Determine the [X, Y] coordinate at the center of the cell enclosing the given text.  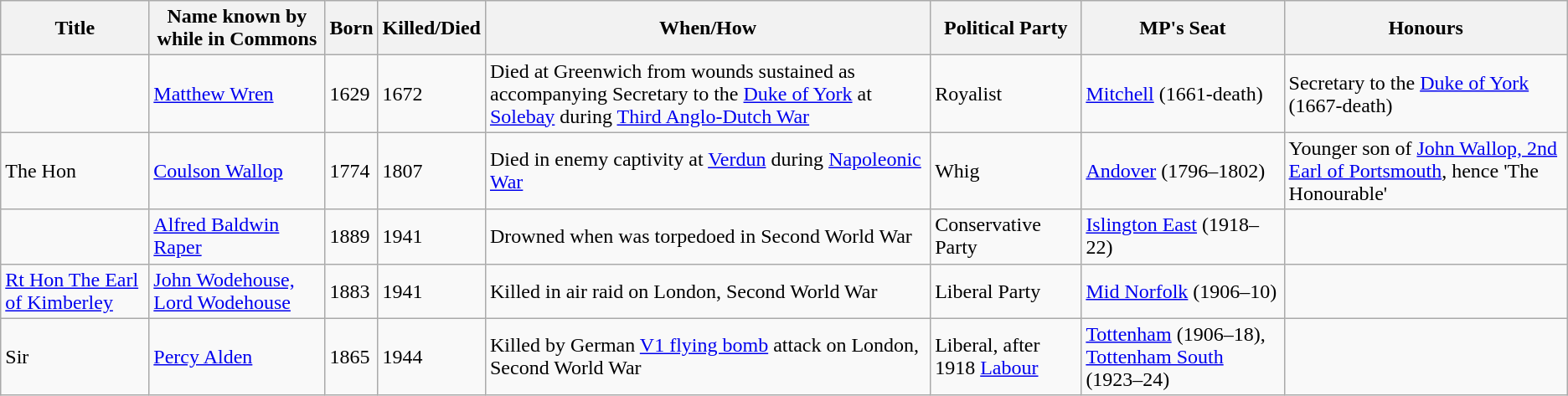
Sir [75, 357]
MP's Seat [1183, 28]
1807 [431, 171]
1889 [352, 236]
Tottenham (1906–18), Tottenham South (1923–24) [1183, 357]
John Wodehouse, Lord Wodehouse [237, 291]
Political Party [1006, 28]
Younger son of John Wallop, 2nd Earl of Portsmouth, hence 'The Honourable' [1426, 171]
Mitchell (1661-death) [1183, 94]
1944 [431, 357]
Died at Greenwich from wounds sustained as accompanying Secretary to the Duke of York at Solebay during Third Anglo-Dutch War [707, 94]
Royalist [1006, 94]
Liberal, after 1918 Labour [1006, 357]
Secretary to the Duke of York (1667-death) [1426, 94]
Name known by while in Commons [237, 28]
1774 [352, 171]
When/How [707, 28]
Coulson Wallop [237, 171]
The Hon [75, 171]
1672 [431, 94]
Percy Alden [237, 357]
Killed by German V1 flying bomb attack on London, Second World War [707, 357]
1883 [352, 291]
Honours [1426, 28]
Liberal Party [1006, 291]
Title [75, 28]
Rt Hon The Earl of Kimberley [75, 291]
Died in enemy captivity at Verdun during Napoleonic War [707, 171]
1865 [352, 357]
Killed/Died [431, 28]
Born [352, 28]
Killed in air raid on London, Second World War [707, 291]
Conservative Party [1006, 236]
Drowned when was torpedoed in Second World War [707, 236]
1629 [352, 94]
Whig [1006, 171]
Alfred Baldwin Raper [237, 236]
Islington East (1918–22) [1183, 236]
Mid Norfolk (1906–10) [1183, 291]
Matthew Wren [237, 94]
Andover (1796–1802) [1183, 171]
